Return [X, Y] of the center of cell containing provided text 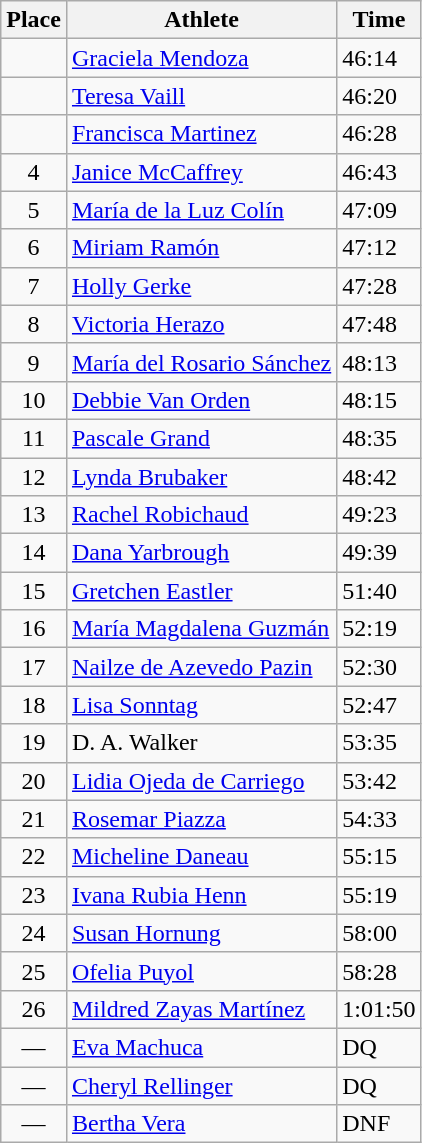
María Magdalena Guzmán [201, 629]
13 [34, 515]
12 [34, 477]
Francisca Martinez [201, 134]
María del Rosario Sánchez [201, 362]
23 [34, 895]
10 [34, 400]
Rachel Robichaud [201, 515]
18 [34, 705]
Lynda Brubaker [201, 477]
52:30 [379, 667]
51:40 [379, 591]
48:15 [379, 400]
47:48 [379, 324]
52:19 [379, 629]
25 [34, 971]
9 [34, 362]
Athlete [201, 20]
Bertha Vera [201, 1124]
7 [34, 286]
52:47 [379, 705]
53:35 [379, 743]
20 [34, 781]
Teresa Vaill [201, 96]
15 [34, 591]
48:35 [379, 438]
Ivana Rubia Henn [201, 895]
47:09 [379, 210]
22 [34, 857]
Place [34, 20]
21 [34, 819]
Debbie Van Orden [201, 400]
Micheline Daneau [201, 857]
Lidia Ojeda de Carriego [201, 781]
8 [34, 324]
47:28 [379, 286]
19 [34, 743]
Pascale Grand [201, 438]
Time [379, 20]
46:43 [379, 172]
26 [34, 1009]
1:01:50 [379, 1009]
Janice McCaffrey [201, 172]
5 [34, 210]
Eva Machuca [201, 1047]
DNF [379, 1124]
Graciela Mendoza [201, 58]
Lisa Sonntag [201, 705]
46:14 [379, 58]
11 [34, 438]
Susan Hornung [201, 933]
16 [34, 629]
4 [34, 172]
Gretchen Eastler [201, 591]
58:28 [379, 971]
Nailze de Azevedo Pazin [201, 667]
Cheryl Rellinger [201, 1085]
47:12 [379, 248]
55:19 [379, 895]
Dana Yarbrough [201, 553]
48:13 [379, 362]
Miriam Ramón [201, 248]
D. A. Walker [201, 743]
Rosemar Piazza [201, 819]
Ofelia Puyol [201, 971]
46:20 [379, 96]
Holly Gerke [201, 286]
49:23 [379, 515]
María de la Luz Colín [201, 210]
14 [34, 553]
53:42 [379, 781]
55:15 [379, 857]
48:42 [379, 477]
58:00 [379, 933]
6 [34, 248]
Mildred Zayas Martínez [201, 1009]
24 [34, 933]
49:39 [379, 553]
46:28 [379, 134]
54:33 [379, 819]
17 [34, 667]
Victoria Herazo [201, 324]
